Locate the cell with the specified text and output its [x, y] center coordinate. 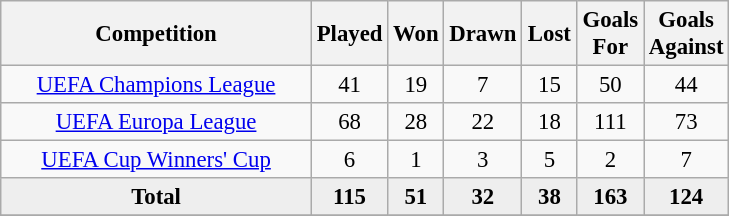
5 [550, 160]
Total [156, 197]
19 [416, 85]
44 [686, 85]
15 [550, 85]
Goals Against [686, 34]
Competition [156, 34]
3 [483, 160]
51 [416, 197]
Goals For [610, 34]
1 [416, 160]
Lost [550, 34]
73 [686, 122]
41 [349, 85]
38 [550, 197]
163 [610, 197]
50 [610, 85]
UEFA Cup Winners' Cup [156, 160]
6 [349, 160]
32 [483, 197]
28 [416, 122]
68 [349, 122]
22 [483, 122]
Played [349, 34]
UEFA Europa League [156, 122]
2 [610, 160]
18 [550, 122]
124 [686, 197]
Won [416, 34]
115 [349, 197]
111 [610, 122]
UEFA Champions League [156, 85]
Drawn [483, 34]
